Return the (X, Y) coordinate for the center point of the cell that contains the specified text.  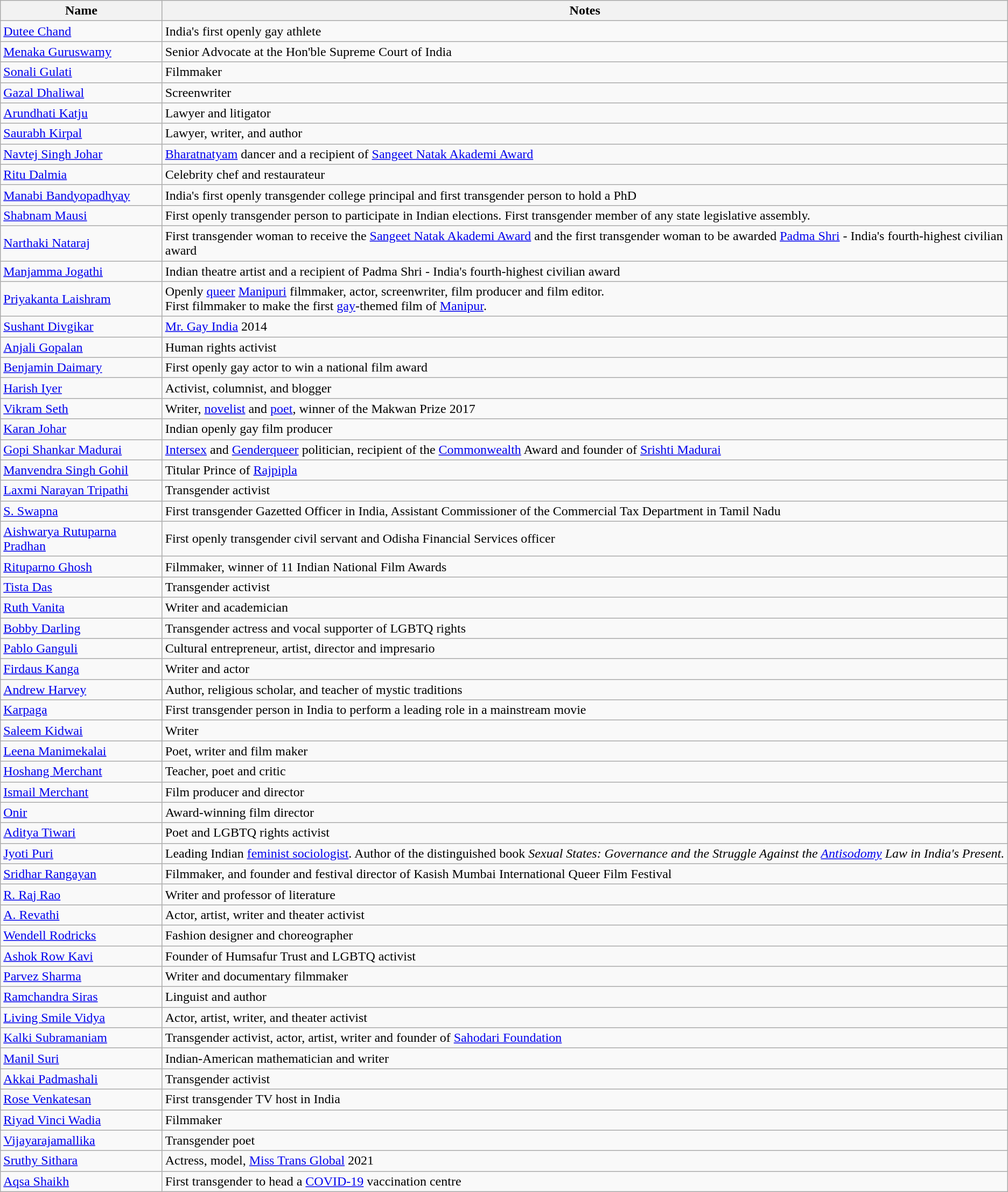
Benjamin Daimary (81, 368)
First openly gay actor to win a national film award (585, 368)
Name (81, 11)
Sridhar Rangayan (81, 874)
Navtej Singh Johar (81, 154)
Writer, novelist and poet, winner of the Makwan Prize 2017 (585, 409)
India's first openly gay athlete (585, 31)
First openly transgender civil servant and Odisha Financial Services officer (585, 538)
Onir (81, 812)
Author, religious scholar, and teacher of mystic traditions (585, 690)
Arundhati Katju (81, 113)
Lawyer and litigator (585, 113)
Award-winning film director (585, 812)
Vijayarajamallika (81, 1140)
Ruth Vanita (81, 607)
Ritu Dalmia (81, 174)
Titular Prince of Rajpipla (585, 470)
Indian-American mathematician and writer (585, 1058)
Ramchandra Siras (81, 997)
Indian theatre artist and a recipient of Padma Shri - India's fourth-highest civilian award (585, 271)
Gazal Dhaliwal (81, 93)
Tista Das (81, 587)
Writer and documentary filmmaker (585, 977)
Ashok Row Kavi (81, 956)
Actor, artist, writer and theater activist (585, 915)
Filmmaker, and founder and festival director of Kasish Mumbai International Queer Film Festival (585, 874)
Andrew Harvey (81, 690)
Sruthy Sithara (81, 1161)
Firdaus Kanga (81, 669)
Intersex and Genderqueer politician, recipient of the Commonwealth Award and founder of Srishti Madurai (585, 450)
Poet and LGBTQ rights activist (585, 833)
Manabi Bandyopadhyay (81, 195)
Manvendra Singh Gohil (81, 470)
Writer (585, 731)
Writer and professor of literature (585, 894)
Openly queer Manipuri filmmaker, actor, screenwriter, film producer and film editor.First filmmaker to make the first gay-themed film of Manipur. (585, 299)
Teacher, poet and critic (585, 772)
Ismail Merchant (81, 792)
Bharatnatyam dancer and a recipient of Sangeet Natak Akademi Award (585, 154)
Gopi Shankar Madurai (81, 450)
Living Smile Vidya (81, 1018)
Fashion designer and choreographer (585, 935)
Celebrity chef and restaurateur (585, 174)
Priyakanta Laishram (81, 299)
Writer and academician (585, 607)
India's first openly transgender college principal and first transgender person to hold a PhD (585, 195)
Vikram Seth (81, 409)
Poet, writer and film maker (585, 751)
Manil Suri (81, 1058)
Film producer and director (585, 792)
Kalki Subramaniam (81, 1038)
Aishwarya Rutuparna Pradhan (81, 538)
Menaka Guruswamy (81, 52)
Transgender activist, actor, artist, writer and founder of Sahodari Foundation (585, 1038)
Wendell Rodricks (81, 935)
Anjali Gopalan (81, 347)
First transgender TV host in India (585, 1099)
Dutee Chand (81, 31)
Karpaga (81, 710)
Aqsa Shaikh (81, 1181)
Lawyer, writer, and author (585, 134)
Karan Johar (81, 429)
Indian openly gay film producer (585, 429)
Rose Venkatesan (81, 1099)
Akkai Padmashali (81, 1079)
Riyad Vinci Wadia (81, 1120)
Laxmi Narayan Tripathi (81, 490)
Founder of Humsafur Trust and LGBTQ activist (585, 956)
Rituparno Ghosh (81, 566)
Bobby Darling (81, 628)
Sushant Divgikar (81, 327)
Screenwriter (585, 93)
Transgender poet (585, 1140)
First openly transgender person to participate in Indian elections. First transgender member of any state legislative assembly. (585, 215)
Shabnam Mausi (81, 215)
Parvez Sharma (81, 977)
Harish Iyer (81, 388)
Cultural entrepreneur, artist, director and impresario (585, 649)
Manjamma Jogathi (81, 271)
Narthaki Nataraj (81, 243)
A. Revathi (81, 915)
Leena Manimekalai (81, 751)
Notes (585, 11)
Jyoti Puri (81, 853)
Senior Advocate at the Hon'ble Supreme Court of India (585, 52)
Filmmaker, winner of 11 Indian National Film Awards (585, 566)
Saleem Kidwai (81, 731)
Mr. Gay India 2014 (585, 327)
First transgender Gazetted Officer in India, Assistant Commissioner of the Commercial Tax Department in Tamil Nadu (585, 511)
Transgender actress and vocal supporter of LGBTQ rights (585, 628)
Activist, columnist, and blogger (585, 388)
Sonali Gulati (81, 72)
Linguist and author (585, 997)
Writer and actor (585, 669)
R. Raj Rao (81, 894)
Aditya Tiwari (81, 833)
First transgender person in India to perform a leading role in a mainstream movie (585, 710)
Human rights activist (585, 347)
First transgender to head a COVID-19 vaccination centre (585, 1181)
S. Swapna (81, 511)
Actress, model, Miss Trans Global 2021 (585, 1161)
Hoshang Merchant (81, 772)
Actor, artist, writer, and theater activist (585, 1018)
Saurabh Kirpal (81, 134)
Pablo Ganguli (81, 649)
